Detect which cell encompasses the target text, then output its [X, Y] center coordinate. 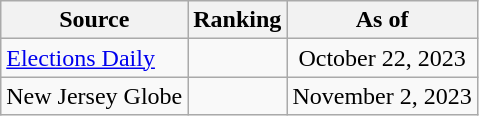
As of [382, 20]
October 22, 2023 [382, 58]
Elections Daily [94, 58]
New Jersey Globe [94, 96]
Ranking [238, 20]
November 2, 2023 [382, 96]
Source [94, 20]
